Determine the [x, y] coordinate at the center of the cell enclosing the given text.  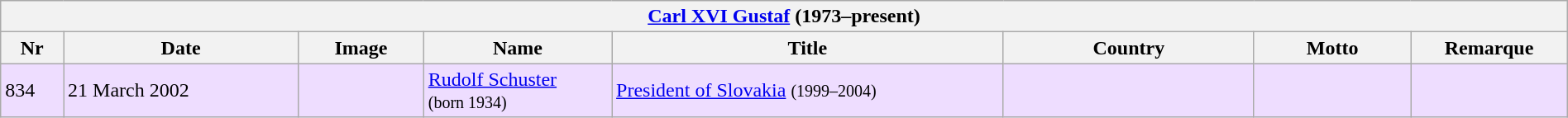
Country [1128, 48]
Image [361, 48]
Remarque [1489, 48]
21 March 2002 [181, 91]
Motto [1331, 48]
President of Slovakia (1999–2004) [808, 91]
Nr [32, 48]
834 [32, 91]
Name [518, 48]
Carl XVI Gustaf (1973–present) [784, 17]
Title [808, 48]
Date [181, 48]
Rudolf Schuster(born 1934) [518, 91]
